Determine the (x, y) coordinate at the center of the cell enclosing the given text.  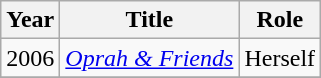
Role (280, 20)
2006 (30, 58)
Title (150, 20)
Herself (280, 58)
Oprah & Friends (150, 58)
Year (30, 20)
